Scan for the cell matching the given text and deliver its [x, y] coordinate at center. 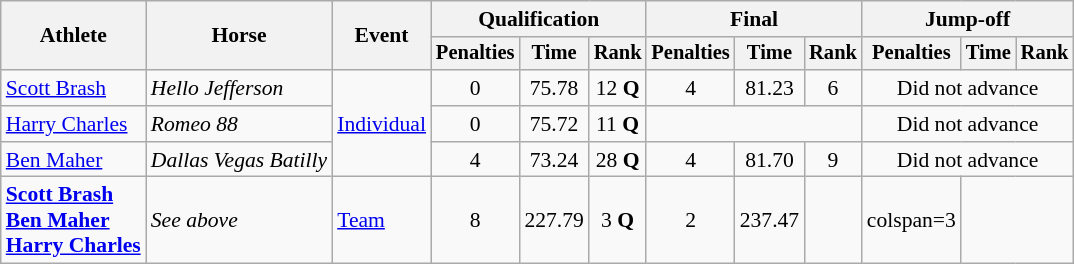
227.79 [554, 220]
Athlete [74, 36]
See above [239, 220]
Team [382, 220]
12 Q [618, 88]
9 [833, 160]
Final [754, 19]
Scott Brash [74, 88]
colspan=3 [912, 220]
Hello Jefferson [239, 88]
Horse [239, 36]
Event [382, 36]
Ben Maher [74, 160]
28 Q [618, 160]
2 [690, 220]
75.72 [554, 124]
Qualification [538, 19]
81.23 [770, 88]
Individual [382, 124]
3 Q [618, 220]
8 [475, 220]
75.78 [554, 88]
Harry Charles [74, 124]
81.70 [770, 160]
237.47 [770, 220]
11 Q [618, 124]
73.24 [554, 160]
6 [833, 88]
Romeo 88 [239, 124]
Scott BrashBen MaherHarry Charles [74, 220]
Dallas Vegas Batilly [239, 160]
Jump-off [968, 19]
